Detect which cell encompasses the target text, then output its [x, y] center coordinate. 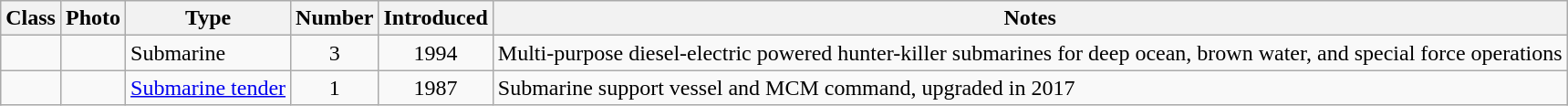
Type [208, 18]
Multi-purpose diesel-electric powered hunter-killer submarines for deep ocean, brown water, and special force operations [1030, 53]
Submarine tender [208, 88]
Introduced [436, 18]
3 [335, 53]
1994 [436, 53]
Class [31, 18]
Submarine support vessel and MCM command, upgraded in 2017 [1030, 88]
Notes [1030, 18]
Photo [93, 18]
Number [335, 18]
Submarine [208, 53]
1 [335, 88]
1987 [436, 88]
